Capture the cell that displays the provided text and extract its (X, Y) central coordinate. 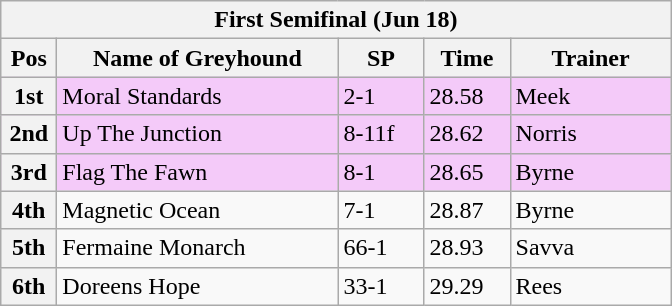
Flag The Fawn (198, 172)
Savva (590, 248)
8-1 (381, 172)
8-11f (381, 134)
28.93 (467, 248)
66-1 (381, 248)
28.62 (467, 134)
Pos (29, 58)
2-1 (381, 96)
3rd (29, 172)
Trainer (590, 58)
33-1 (381, 286)
4th (29, 210)
2nd (29, 134)
Name of Greyhound (198, 58)
29.29 (467, 286)
Rees (590, 286)
Time (467, 58)
1st (29, 96)
28.58 (467, 96)
6th (29, 286)
28.65 (467, 172)
5th (29, 248)
Fermaine Monarch (198, 248)
Norris (590, 134)
SP (381, 58)
Up The Junction (198, 134)
28.87 (467, 210)
Moral Standards (198, 96)
7-1 (381, 210)
Doreens Hope (198, 286)
Magnetic Ocean (198, 210)
First Semifinal (Jun 18) (336, 20)
Meek (590, 96)
